Identify which cell holds the provided text, then report its [x, y] central coordinate. 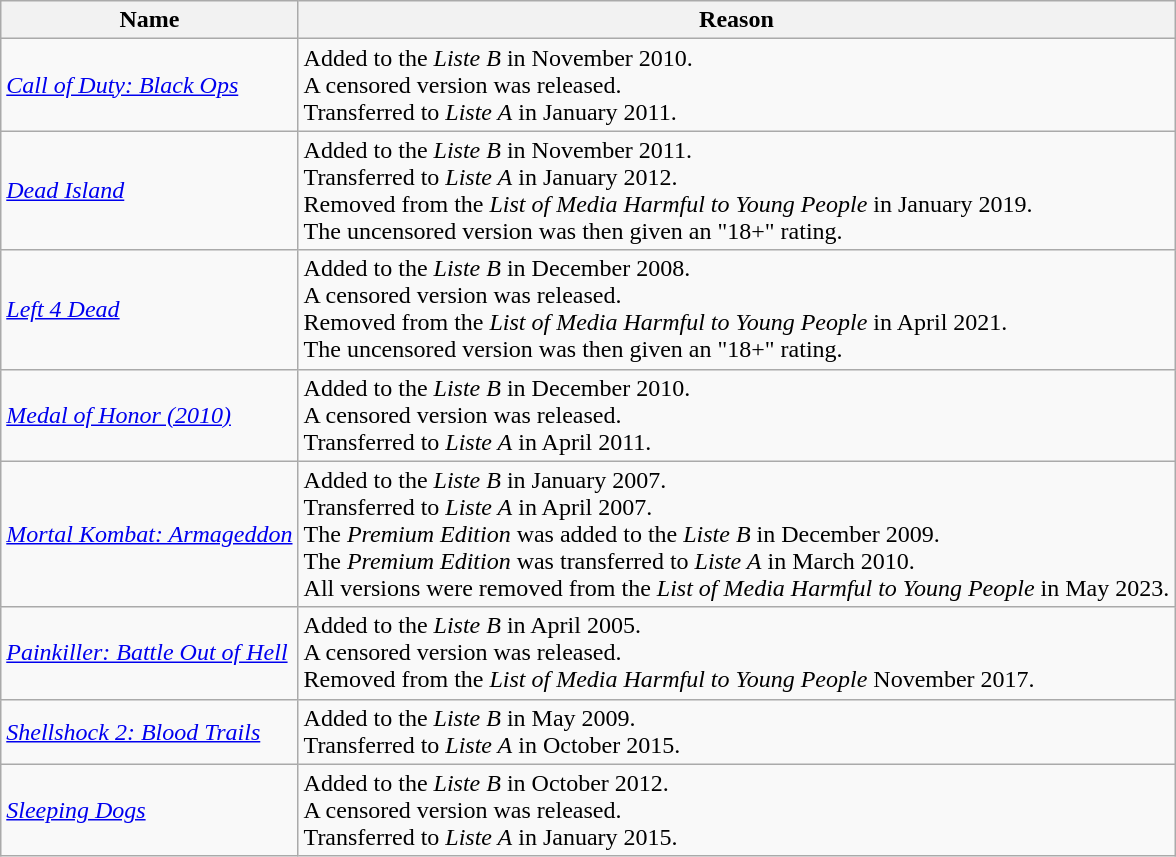
Added to the Liste B in April 2005.A censored version was released.Removed from the List of Media Harmful to Young People November 2017. [736, 653]
Mortal Kombat: Armageddon [150, 534]
Name [150, 20]
Painkiller: Battle Out of Hell [150, 653]
Shellshock 2: Blood Trails [150, 732]
Added to the Liste B in May 2009.Transferred to Liste A in October 2015. [736, 732]
Sleeping Dogs [150, 810]
Added to the Liste B in October 2012.A censored version was released.Transferred to Liste A in January 2015. [736, 810]
Reason [736, 20]
Call of Duty: Black Ops [150, 85]
Added to the Liste B in December 2010.A censored version was released.Transferred to Liste A in April 2011. [736, 415]
Medal of Honor (2010) [150, 415]
Dead Island [150, 190]
Left 4 Dead [150, 310]
Added to the Liste B in November 2010.A censored version was released.Transferred to Liste A in January 2011. [736, 85]
